Determine the (x, y) coordinate at the center of the cell enclosing the given text.  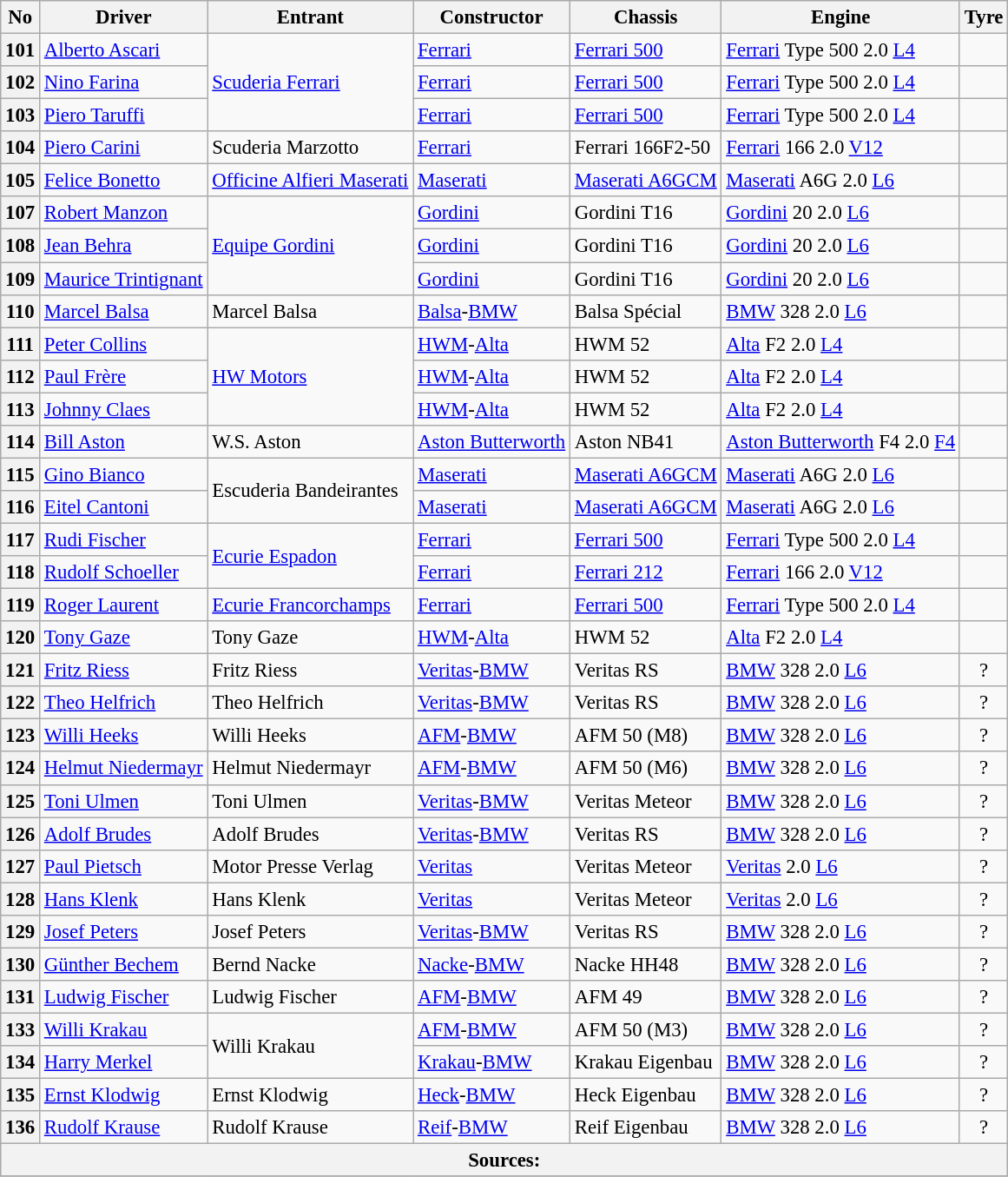
Harry Merkel (123, 1062)
Robert Manzon (123, 213)
118 (21, 572)
130 (21, 964)
Reif Eigenbau (645, 1127)
121 (21, 671)
Roger Laurent (123, 605)
AFM 50 (M8) (645, 736)
110 (21, 311)
Scuderia Ferrari (311, 83)
Balsa-BMW (491, 311)
Alberto Ascari (123, 50)
Paul Frère (123, 376)
123 (21, 736)
Ecurie Espadon (311, 556)
115 (21, 474)
Scuderia Marzotto (311, 148)
Krakau-BMW (491, 1062)
AFM 49 (645, 997)
112 (21, 376)
AFM 50 (M6) (645, 769)
116 (21, 507)
Aston Butterworth F4 2.0 F4 (840, 442)
136 (21, 1127)
122 (21, 703)
Eitel Cantoni (123, 507)
Maurice Trintignant (123, 279)
113 (21, 409)
Bernd Nacke (311, 964)
Piero Carini (123, 148)
134 (21, 1062)
101 (21, 50)
Nacke-BMW (491, 964)
Tyre (983, 17)
107 (21, 213)
108 (21, 246)
Aston NB41 (645, 442)
128 (21, 899)
129 (21, 932)
127 (21, 866)
Reif-BMW (491, 1127)
Heck-BMW (491, 1095)
AFM 50 (M3) (645, 1029)
Heck Eigenbau (645, 1095)
W.S. Aston (311, 442)
HW Motors (311, 377)
Rudolf Schoeller (123, 572)
Krakau Eigenbau (645, 1062)
124 (21, 769)
117 (21, 539)
Peter Collins (123, 344)
Motor Presse Verlag (311, 866)
No (21, 17)
131 (21, 997)
120 (21, 638)
Nacke HH48 (645, 964)
126 (21, 834)
Johnny Claes (123, 409)
Paul Pietsch (123, 866)
Escuderia Bandeirantes (311, 490)
109 (21, 279)
Günther Bechem (123, 964)
Felice Bonetto (123, 181)
Equipe Gordini (311, 245)
135 (21, 1095)
125 (21, 801)
Piero Taruffi (123, 116)
Driver (123, 17)
Constructor (491, 17)
Officine Alfieri Maserati (311, 181)
Chassis (645, 17)
Ferrari 212 (645, 572)
133 (21, 1029)
119 (21, 605)
114 (21, 442)
Gino Bianco (123, 474)
Aston Butterworth (491, 442)
Sources: (504, 1160)
Engine (840, 17)
Jean Behra (123, 246)
Ferrari 166F2-50 (645, 148)
Entrant (311, 17)
111 (21, 344)
105 (21, 181)
104 (21, 148)
Balsa Spécial (645, 311)
Nino Farina (123, 83)
103 (21, 116)
Ecurie Francorchamps (311, 605)
102 (21, 83)
Rudi Fischer (123, 539)
Bill Aston (123, 442)
